From the cell containing the given text, extract its center point as (x, y) coordinate. 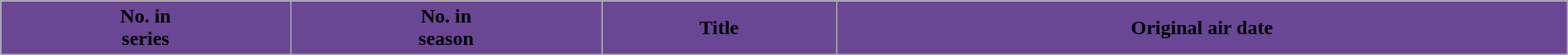
No. inseries (146, 28)
Title (719, 28)
Original air date (1202, 28)
No. inseason (446, 28)
